Identify which cell holds the provided text, then report its (x, y) central coordinate. 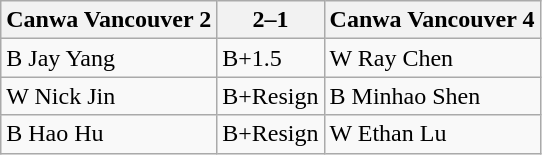
B+1.5 (270, 58)
Canwa Vancouver 2 (109, 20)
B Hao Hu (109, 134)
B Minhao Shen (432, 96)
W Ray Chen (432, 58)
W Nick Jin (109, 96)
B Jay Yang (109, 58)
2–1 (270, 20)
W Ethan Lu (432, 134)
Canwa Vancouver 4 (432, 20)
